Return the [X, Y] coordinate for the center point of the cell that contains the specified text.  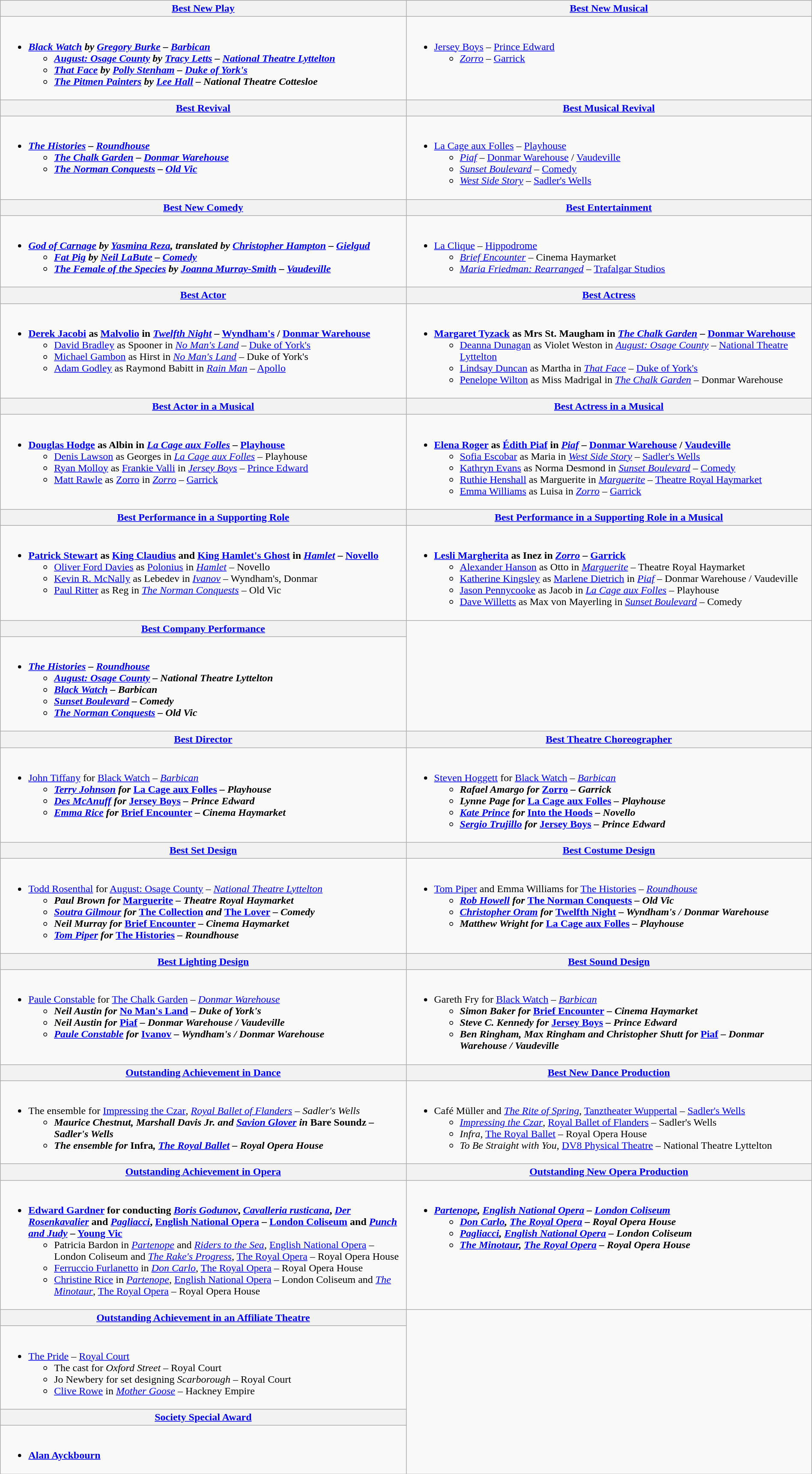
Best Costume Design [609, 851]
Best Musical Revival [609, 108]
Best Sound Design [609, 962]
Best Revival [203, 108]
Best Entertainment [609, 207]
Best Performance in a Supporting Role in a Musical [609, 517]
Best New Musical [609, 9]
Best Actor [203, 295]
Outstanding Achievement in an Affiliate Theatre [203, 1318]
Outstanding Achievement in Dance [203, 1073]
Best Company Performance [203, 629]
Best Performance in a Supporting Role [203, 517]
Best Actress [609, 295]
La Cage aux Folles – PlayhousePiaf – Donmar Warehouse / VaudevilleSunset Boulevard – ComedyWest Side Story – Sadler's Wells [609, 158]
The Histories – RoundhouseThe Chalk Garden – Donmar WarehouseThe Norman Conquests – Old Vic [203, 158]
Best New Dance Production [609, 1073]
Society Special Award [203, 1417]
Alan Ayckbourn [203, 1449]
Outstanding New Opera Production [609, 1172]
Jersey Boys – Prince EdwardZorro – Garrick [609, 58]
Best New Play [203, 9]
Best New Comedy [203, 207]
Best Lighting Design [203, 962]
La Clique – HippodromeBrief Encounter – Cinema HaymarketMaria Friedman: Rearranged – Trafalgar Studios [609, 251]
Outstanding Achievement in Opera [203, 1172]
Best Director [203, 740]
Best Actor in a Musical [203, 406]
Best Theatre Choreographer [609, 740]
Best Actress in a Musical [609, 406]
Best Set Design [203, 851]
